Provide the [x, y] coordinate of the cell's center where the given text is located.  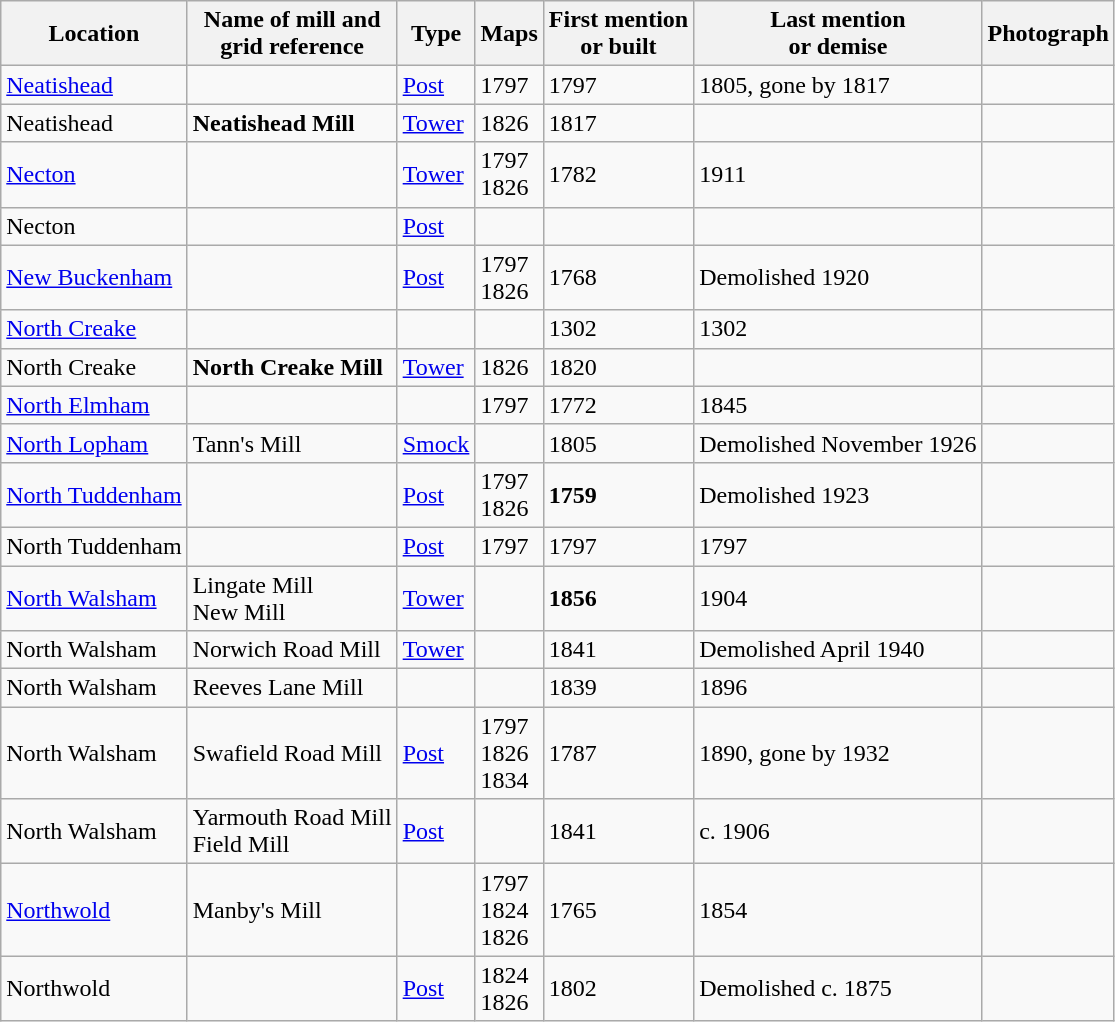
1759 [618, 494]
Yarmouth Road MillField Mill [292, 832]
1805 [618, 443]
Swafield Road Mill [292, 753]
1854 [838, 910]
North Creake Mill [292, 367]
Reeves Lane Mill [292, 688]
1772 [618, 405]
179718241826 [509, 910]
Last mention or demise [838, 34]
1904 [838, 598]
1768 [618, 278]
Maps [509, 34]
Manby's Mill [292, 910]
Demolished 1923 [838, 494]
First mentionor built [618, 34]
New Buckenham [94, 278]
Neatishead Mill [292, 123]
Demolished 1920 [838, 278]
Name of mill andgrid reference [292, 34]
1802 [618, 988]
Photograph [1048, 34]
1890, gone by 1932 [838, 753]
1765 [618, 910]
1896 [838, 688]
Demolished c. 1875 [838, 988]
1856 [618, 598]
1911 [838, 174]
1839 [618, 688]
18241826 [509, 988]
1782 [618, 174]
Location [94, 34]
1845 [838, 405]
179718261834 [509, 753]
North Elmham [94, 405]
Demolished April 1940 [838, 650]
Smock [436, 443]
Demolished November 1926 [838, 443]
1820 [618, 367]
Lingate MillNew Mill [292, 598]
Tann's Mill [292, 443]
North Lopham [94, 443]
1787 [618, 753]
1817 [618, 123]
1805, gone by 1817 [838, 85]
Norwich Road Mill [292, 650]
c. 1906 [838, 832]
Type [436, 34]
